Search for the cell housing the specified text and yield its [X, Y] center coordinate. 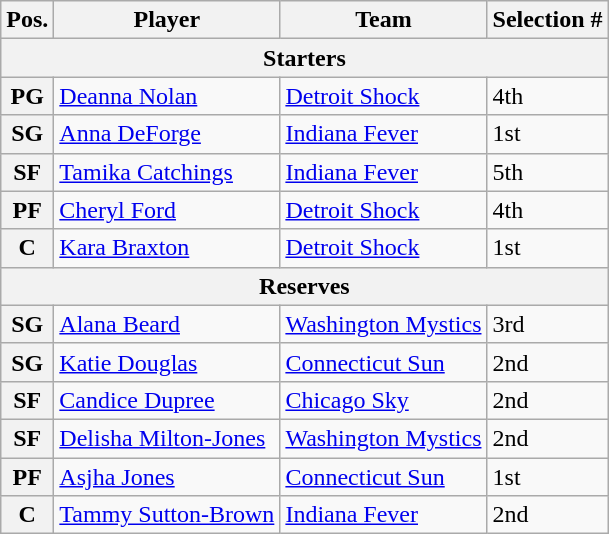
Alana Beard [167, 324]
Tamika Catchings [167, 172]
Katie Douglas [167, 362]
Tammy Sutton-Brown [167, 515]
3rd [548, 324]
Player [167, 20]
Anna DeForge [167, 134]
Selection # [548, 20]
Starters [304, 58]
Chicago Sky [384, 400]
Delisha Milton-Jones [167, 438]
Kara Braxton [167, 248]
Candice Dupree [167, 400]
Team [384, 20]
Pos. [28, 20]
Cheryl Ford [167, 210]
Reserves [304, 286]
Asjha Jones [167, 477]
Deanna Nolan [167, 96]
5th [548, 172]
PG [28, 96]
